Extract the [x, y] coordinate from the center of the cell holding the provided text.  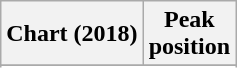
Chart (2018) [72, 34]
Peakposition [189, 34]
